For the text-containing cell, return its midpoint in [X, Y] coordinate format. 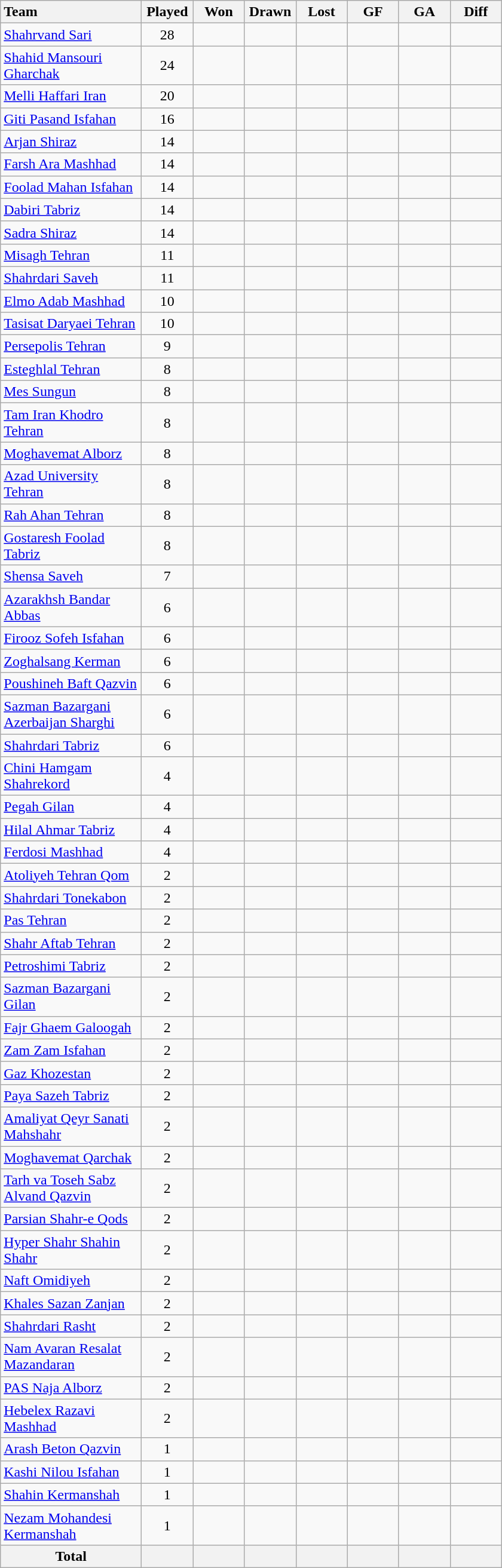
Pegah Gilan [71, 807]
24 [167, 66]
Azarakhsh Bandar Abbas [71, 607]
Moghavemat Alborz [71, 453]
Dabiri Tabriz [71, 210]
Played [167, 12]
Shahrdari Saveh [71, 278]
Giti Pasand Isfahan [71, 119]
Hebelex Razavi Mashhad [71, 1418]
Won [219, 12]
Pas Tehran [71, 920]
Nam Avaran Resalat Mazandaran [71, 1357]
Tam Iran Khodro Tehran [71, 423]
Misagh Tehran [71, 255]
Shahr Aftab Tehran [71, 943]
Mes Sungun [71, 392]
9 [167, 346]
Shensa Saveh [71, 576]
Moghavemat Qarchak [71, 1157]
Hilal Ahmar Tabriz [71, 830]
Shahrvand Sari [71, 35]
Sazman Bazargani Gilan [71, 996]
Melli Haffari Iran [71, 96]
PAS Naja Alborz [71, 1388]
Parsian Shahr-e Qods [71, 1219]
Azad University Tehran [71, 484]
7 [167, 576]
Diff [476, 12]
Hyper Shahr Shahin Shahr [71, 1250]
Lost [322, 12]
Gaz Khozestan [71, 1073]
Shahin Kermanshah [71, 1495]
Zam Zam Isfahan [71, 1050]
Foolad Mahan Isfahan [71, 187]
Rah Ahan Tehran [71, 515]
20 [167, 96]
Tasisat Daryaei Tehran [71, 324]
Shahrdari Rasht [71, 1326]
Shahrdari Tabriz [71, 745]
Kashi Nilou Isfahan [71, 1472]
Naft Omidiyeh [71, 1281]
Farsh Ara Mashhad [71, 164]
Zoghalsang Kerman [71, 661]
Fajr Ghaem Galoogah [71, 1027]
Elmo Adab Mashhad [71, 300]
Chini Hamgam Shahrekord [71, 777]
Tarh va Toseh Sabz Alvand Qazvin [71, 1189]
Gostaresh Foolad Tabriz [71, 546]
28 [167, 35]
GA [424, 12]
Atoliyeh Tehran Qom [71, 875]
Arjan Shiraz [71, 142]
Paya Sazeh Tabriz [71, 1096]
Khales Sazan Zanjan [71, 1303]
Esteghlal Tehran [71, 369]
Poushineh Baft Qazvin [71, 683]
Amaliyat Qeyr Sanati Mahshahr [71, 1127]
Sazman Bazargani Azerbaijan Sharghi [71, 714]
Sadra Shiraz [71, 232]
GF [373, 12]
Total [71, 1556]
Nezam Mohandesi Kermanshah [71, 1526]
Persepolis Tehran [71, 346]
Firooz Sofeh Isfahan [71, 638]
16 [167, 119]
Petroshimi Tabriz [71, 966]
Team [71, 12]
Shahrdari Tonekabon [71, 898]
Ferdosi Mashhad [71, 852]
Arash Beton Qazvin [71, 1449]
Drawn [270, 12]
Shahid Mansouri Gharchak [71, 66]
